Capture the cell that displays the provided text and extract its [X, Y] central coordinate. 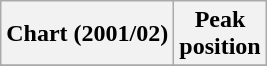
Chart (2001/02) [88, 34]
Peakposition [220, 34]
